Extract the (X, Y) coordinate from the center of the cell holding the provided text.  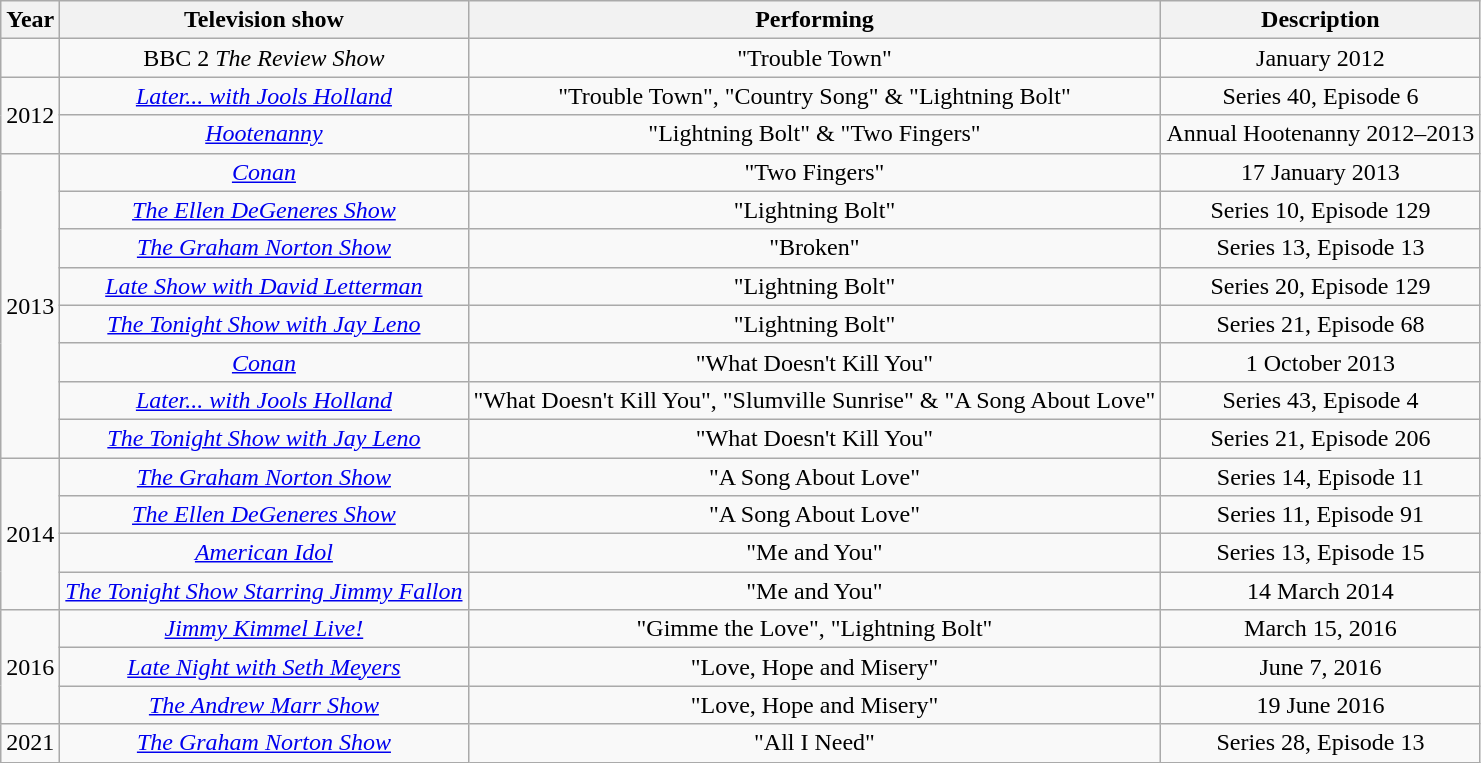
The Tonight Show Starring Jimmy Fallon (264, 591)
Series 21, Episode 206 (1320, 438)
Jimmy Kimmel Live! (264, 629)
Late Night with Seth Meyers (264, 667)
"What Doesn't Kill You", "Slumville Sunrise" & "A Song About Love" (814, 400)
Series 14, Episode 11 (1320, 477)
"Broken" (814, 248)
"Trouble Town" (814, 58)
"All I Need" (814, 743)
The Andrew Marr Show (264, 705)
"Lightning Bolt" & "Two Fingers" (814, 134)
Annual Hootenanny 2012–2013 (1320, 134)
Year (30, 20)
Hootenanny (264, 134)
Series 10, Episode 129 (1320, 210)
Performing (814, 20)
Series 13, Episode 15 (1320, 553)
American Idol (264, 553)
2012 (30, 115)
Late Show with David Letterman (264, 286)
2016 (30, 667)
Series 28, Episode 13 (1320, 743)
"Trouble Town", "Country Song" & "Lightning Bolt" (814, 96)
19 June 2016 (1320, 705)
Series 13, Episode 13 (1320, 248)
Series 21, Episode 68 (1320, 324)
Series 11, Episode 91 (1320, 515)
2014 (30, 534)
1 October 2013 (1320, 362)
"Gimme the Love", "Lightning Bolt" (814, 629)
Series 43, Episode 4 (1320, 400)
BBC 2 The Review Show (264, 58)
June 7, 2016 (1320, 667)
Television show (264, 20)
March 15, 2016 (1320, 629)
Series 20, Episode 129 (1320, 286)
2013 (30, 305)
17 January 2013 (1320, 172)
"Two Fingers" (814, 172)
Description (1320, 20)
2021 (30, 743)
January 2012 (1320, 58)
Series 40, Episode 6 (1320, 96)
14 March 2014 (1320, 591)
